Return the (X, Y) coordinate for the center point of the cell that contains the specified text.  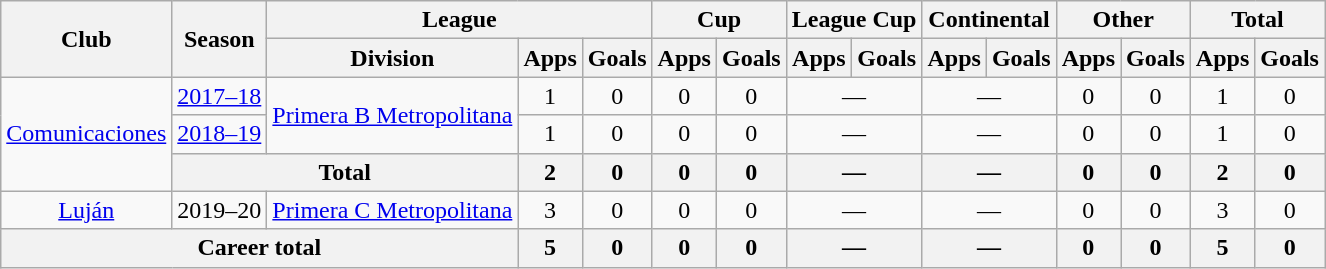
Primera B Metropolitana (392, 115)
Career total (260, 248)
Other (1123, 20)
2019–20 (220, 210)
Comunicaciones (86, 134)
Cup (719, 20)
Club (86, 39)
2018–19 (220, 134)
Continental (989, 20)
Season (220, 39)
Division (392, 58)
League Cup (854, 20)
Luján (86, 210)
Primera C Metropolitana (392, 210)
League (460, 20)
2017–18 (220, 96)
